Return (X, Y) of the center of cell containing provided text 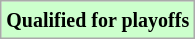
Qualified for playoffs (98, 20)
